Extract the (x, y) coordinate from the center of the cell holding the provided text.  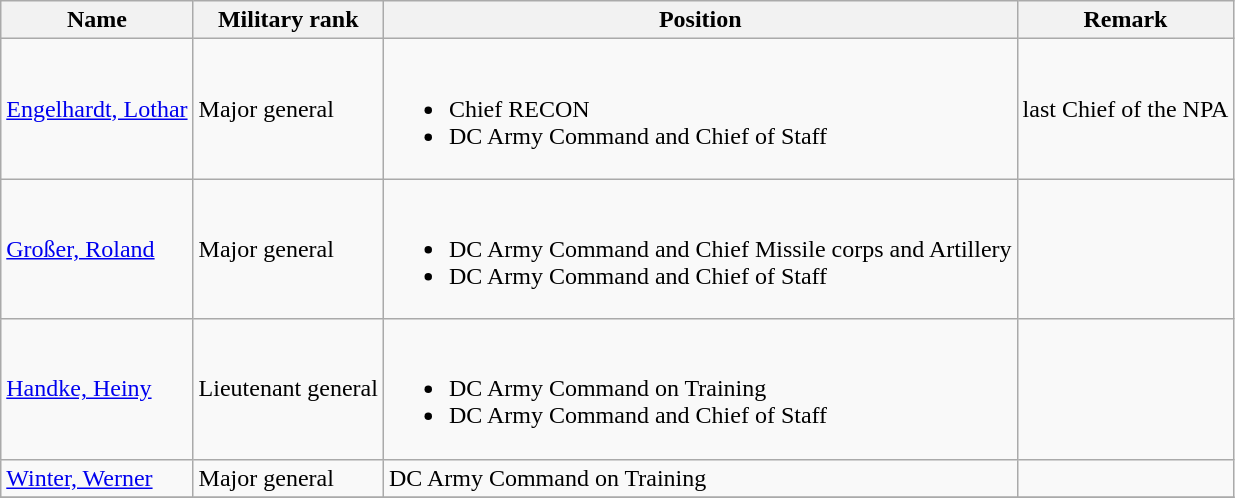
Military rank (288, 20)
DC Army Command and Chief Missile corps and ArtilleryDC Army Command and Chief of Staff (700, 249)
Winter, Werner (97, 478)
Lieutenant general (288, 389)
Name (97, 20)
Großer, Roland (97, 249)
last Chief of the NPA (1126, 109)
Position (700, 20)
DC Army Command on Training (700, 478)
Chief RECONDC Army Command and Chief of Staff (700, 109)
Remark (1126, 20)
Engelhardt, Lothar (97, 109)
DC Army Command on TrainingDC Army Command and Chief of Staff (700, 389)
Handke, Heiny (97, 389)
